Scan for the cell matching the given text and deliver its (X, Y) coordinate at center. 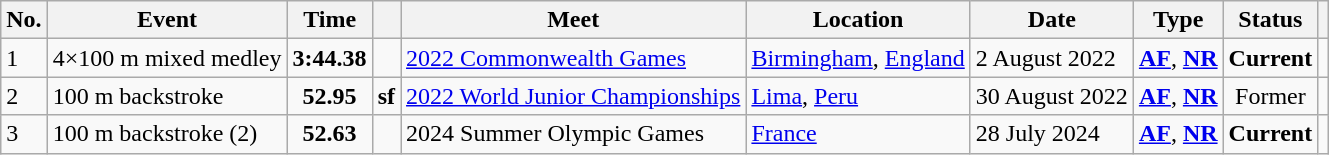
2 (24, 96)
Time (330, 20)
2024 Summer Olympic Games (574, 134)
52.95 (330, 96)
3 (24, 134)
France (858, 134)
Event (167, 20)
No. (24, 20)
4×100 m mixed medley (167, 58)
100 m backstroke (2) (167, 134)
Former (1270, 96)
2 August 2022 (1052, 58)
28 July 2024 (1052, 134)
sf (386, 96)
Status (1270, 20)
Type (1178, 20)
2022 World Junior Championships (574, 96)
100 m backstroke (167, 96)
52.63 (330, 134)
30 August 2022 (1052, 96)
1 (24, 58)
Birmingham, England (858, 58)
Lima, Peru (858, 96)
Location (858, 20)
2022 Commonwealth Games (574, 58)
3:44.38 (330, 58)
Date (1052, 20)
Meet (574, 20)
